Output the (X, Y) coordinate of the center of the cell containing the given text.  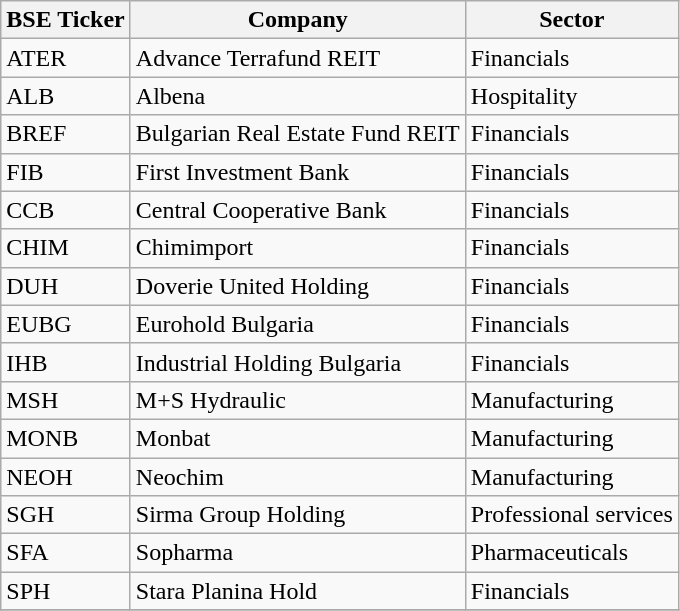
NEOH (66, 477)
Eurohold Bulgaria (298, 324)
Sirma Group Holding (298, 515)
Chimimport (298, 248)
MONB (66, 438)
FIB (66, 172)
M+S Hydraulic (298, 400)
Pharmaceuticals (572, 553)
Company (298, 20)
First Investment Bank (298, 172)
Advance Terrafund REIT (298, 58)
MSH (66, 400)
ALB (66, 96)
Bulgarian Real Estate Fund REIT (298, 134)
Stara Planina Hold (298, 591)
Sopharma (298, 553)
SFA (66, 553)
BSE Ticker (66, 20)
CCB (66, 210)
Monbat (298, 438)
EUBG (66, 324)
Industrial Holding Bulgaria (298, 362)
CHIM (66, 248)
DUH (66, 286)
Neochim (298, 477)
Central Cooperative Bank (298, 210)
SPH (66, 591)
Sector (572, 20)
BREF (66, 134)
ATER (66, 58)
IHB (66, 362)
Professional services (572, 515)
Hospitality (572, 96)
Albena (298, 96)
SGH (66, 515)
Doverie United Holding (298, 286)
